Identify which cell holds the provided text, then report its (x, y) central coordinate. 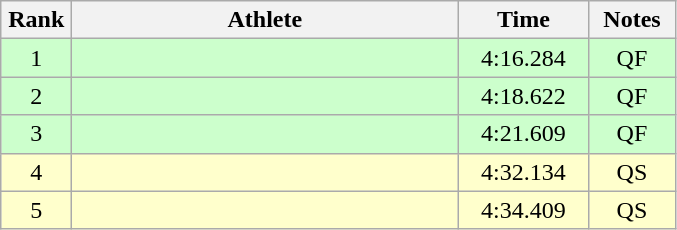
4:16.284 (524, 58)
Time (524, 20)
3 (36, 134)
Notes (632, 20)
1 (36, 58)
4:34.409 (524, 210)
Rank (36, 20)
4:32.134 (524, 172)
4 (36, 172)
4:18.622 (524, 96)
Athlete (265, 20)
4:21.609 (524, 134)
5 (36, 210)
2 (36, 96)
